Extract the (X, Y) coordinate from the center of the cell holding the provided text.  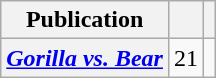
Publication (85, 20)
Gorilla vs. Bear (85, 58)
21 (186, 58)
